Return the (X, Y) coordinate for the center point of the cell that contains the specified text.  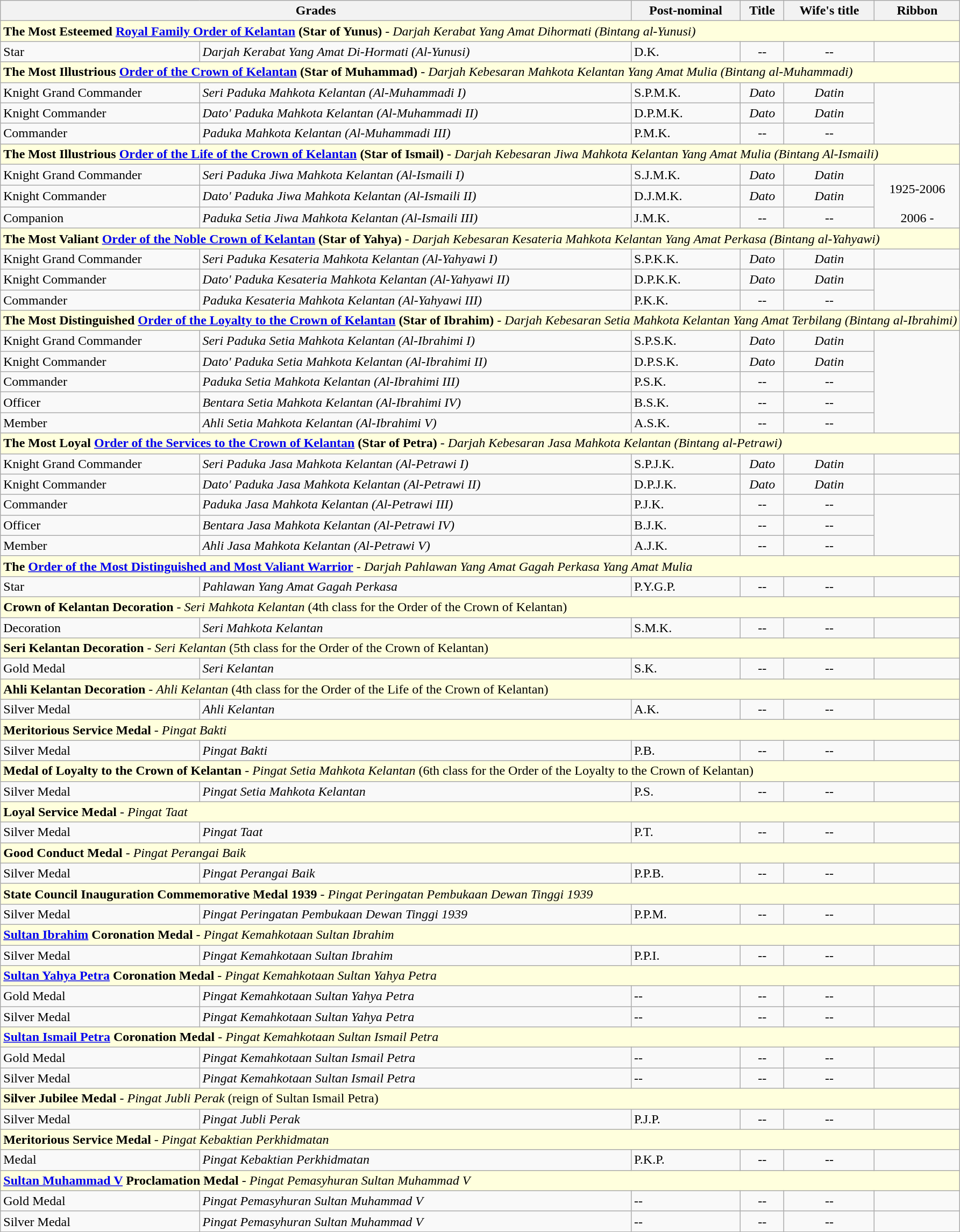
D.P.J.K. (686, 484)
Darjah Kerabat Yang Amat Di-Hormati (Al-Yunusi) (415, 52)
Seri Paduka Setia Mahkota Kelantan (Al-Ibrahimi I) (415, 341)
Dato' Paduka Kesateria Mahkota Kelantan (Al-Yahyawi II) (415, 279)
S.K. (686, 669)
P.P.I. (686, 955)
Ahli Kelantan (415, 710)
Sultan Ismail Petra Coronation Medal - Pingat Kemahkotaan Sultan Ismail Petra (480, 1037)
Medal (100, 1160)
P.J.K. (686, 505)
P.J.P. (686, 1119)
Title (762, 11)
Seri Paduka Jasa Mahkota Kelantan (Al-Petrawi I) (415, 464)
S.J.M.K. (686, 175)
The Most Illustrious Order of the Crown of Kelantan (Star of Muhammad) - Darjah Kebesaran Mahkota Kelantan Yang Amat Mulia (Bintang al-Muhammadi) (480, 72)
Meritorious Service Medal - Pingat Kebaktian Perkhidmatan (480, 1139)
S.P.J.K. (686, 464)
Dato' Paduka Mahkota Kelantan (Al-Muhammadi II) (415, 113)
Pahlawan Yang Amat Gagah Perkasa (415, 586)
Paduka Jasa Mahkota Kelantan (Al-Petrawi III) (415, 505)
Seri Paduka Mahkota Kelantan (Al-Muhammadi I) (415, 93)
D.P.K.K. (686, 279)
Seri Mahkota Kelantan (415, 628)
Dato' Paduka Jasa Mahkota Kelantan (Al-Petrawi II) (415, 484)
Ribbon (918, 11)
Paduka Setia Jiwa Mahkota Kelantan (Al-Ismaili III) (415, 218)
Seri Paduka Jiwa Mahkota Kelantan (Al-Ismaili I) (415, 175)
B.J.K. (686, 525)
The Most Esteemed Royal Family Order of Kelantan (Star of Yunus) - Darjah Kerabat Yang Amat Dihormati (Bintang al-Yunusi) (480, 31)
P.B. (686, 750)
Paduka Kesateria Mahkota Kelantan (Al-Yahyawi III) (415, 300)
Sultan Muhammad V Proclamation Medal - Pingat Pemasyhuran Sultan Muhammad V (480, 1180)
S.P.S.K. (686, 341)
Pingat Bakti (415, 750)
Dato' Paduka Jiwa Mahkota Kelantan (Al-Ismaili II) (415, 196)
P.Y.G.P. (686, 586)
Meritorious Service Medal - Pingat Bakti (480, 730)
Seri Kelantan (415, 669)
P.P.B. (686, 873)
D.K. (686, 52)
Pingat Peringatan Pembukaan Dewan Tinggi 1939 (415, 914)
Post-nominal (686, 11)
Medal of Loyalty to the Crown of Kelantan - Pingat Setia Mahkota Kelantan (6th class for the Order of the Loyalty to the Crown of Kelantan) (480, 771)
A.J.K. (686, 546)
S.P.M.K. (686, 93)
Wife's title (829, 11)
Ahli Jasa Mahkota Kelantan (Al-Petrawi V) (415, 546)
1925-2006 2006 - (918, 196)
A.K. (686, 710)
The Most Loyal Order of the Services to the Crown of Kelantan (Star of Petra) - Darjah Kebesaran Jasa Mahkota Kelantan (Bintang al-Petrawi) (480, 443)
Seri Paduka Kesateria Mahkota Kelantan (Al-Yahyawi I) (415, 259)
Sultan Ibrahim Coronation Medal - Pingat Kemahkotaan Sultan Ibrahim (480, 934)
Seri Kelantan Decoration - Seri Kelantan (5th class for the Order of the Crown of Kelantan) (480, 648)
Pingat Kemahkotaan Sultan Ibrahim (415, 955)
Ahli Kelantan Decoration - Ahli Kelantan (4th class for the Order of the Life of the Crown of Kelantan) (480, 689)
Silver Jubilee Medal - Pingat Jubli Perak (reign of Sultan Ismail Petra) (480, 1099)
Pingat Jubli Perak (415, 1119)
Good Conduct Medal - Pingat Perangai Baik (480, 853)
Ahli Setia Mahkota Kelantan (Al-Ibrahimi V) (415, 423)
P.K.P. (686, 1160)
Dato' Paduka Setia Mahkota Kelantan (Al-Ibrahimi II) (415, 362)
A.S.K. (686, 423)
S.P.K.K. (686, 259)
Paduka Setia Mahkota Kelantan (Al-Ibrahimi III) (415, 382)
P.P.M. (686, 914)
Bentara Jasa Mahkota Kelantan (Al-Petrawi IV) (415, 525)
P.M.K. (686, 133)
Pingat Taat (415, 832)
P.K.K. (686, 300)
Sultan Yahya Petra Coronation Medal - Pingat Kemahkotaan Sultan Yahya Petra (480, 976)
Pingat Perangai Baik (415, 873)
Pingat Kebaktian Perkhidmatan (415, 1160)
Companion (100, 218)
Decoration (100, 628)
D.P.M.K. (686, 113)
P.S. (686, 791)
State Council Inauguration Commemorative Medal 1939 - Pingat Peringatan Pembukaan Dewan Tinggi 1939 (480, 894)
B.S.K. (686, 402)
The Order of the Most Distinguished and Most Valiant Warrior - Darjah Pahlawan Yang Amat Gagah Perkasa Yang Amat Mulia (480, 566)
P.S.K. (686, 382)
Paduka Mahkota Kelantan (Al-Muhammadi III) (415, 133)
S.M.K. (686, 628)
J.M.K. (686, 218)
P.T. (686, 832)
Loyal Service Medal - Pingat Taat (480, 812)
D.J.M.K. (686, 196)
D.P.S.K. (686, 362)
Crown of Kelantan Decoration - Seri Mahkota Kelantan (4th class for the Order of the Crown of Kelantan) (480, 607)
Pingat Setia Mahkota Kelantan (415, 791)
Grades (316, 11)
Bentara Setia Mahkota Kelantan (Al-Ibrahimi IV) (415, 402)
